Output the [x, y] coordinate of the center of the cell containing the given text.  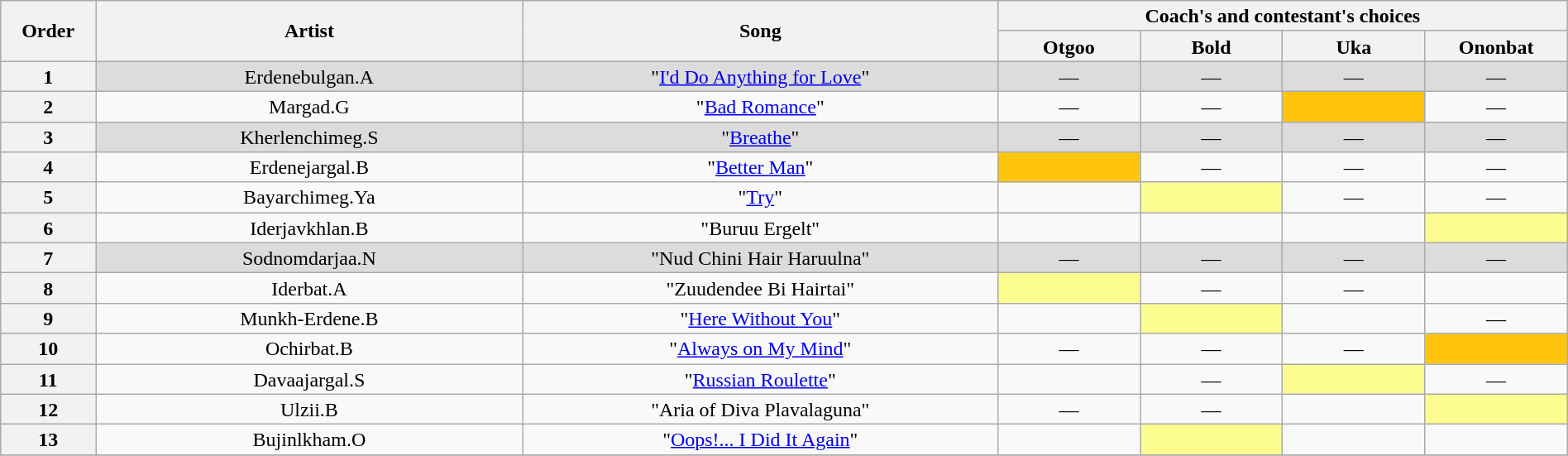
"Always on My Mind" [760, 349]
Coach's and contestant's choices [1282, 17]
11 [48, 379]
7 [48, 258]
Erdenejargal.B [309, 167]
"Try" [760, 197]
12 [48, 409]
Margad.G [309, 106]
6 [48, 228]
"Here Without You" [760, 318]
Artist [309, 31]
"Russian Roulette" [760, 379]
"Aria of Diva Plavalaguna" [760, 409]
Ulzii.B [309, 409]
4 [48, 167]
"Bad Romance" [760, 106]
Iderbat.A [309, 288]
Bujinlkham.O [309, 440]
Erdenebulgan.A [309, 76]
"Breathe" [760, 137]
"Better Man" [760, 167]
Uka [1354, 46]
2 [48, 106]
Munkh-Erdene.B [309, 318]
Kherlenchimeg.S [309, 137]
10 [48, 349]
5 [48, 197]
9 [48, 318]
3 [48, 137]
"Oops!... I Did It Again" [760, 440]
Otgoo [1068, 46]
Iderjavkhlan.B [309, 228]
13 [48, 440]
"Nud Chini Hair Haruulna" [760, 258]
Bold [1212, 46]
Ononbat [1496, 46]
1 [48, 76]
Order [48, 31]
"Buruu Ergelt" [760, 228]
8 [48, 288]
Davaajargal.S [309, 379]
"I'd Do Anything for Love" [760, 76]
Bayarchimeg.Ya [309, 197]
Song [760, 31]
Ochirbat.B [309, 349]
Sodnomdarjaa.N [309, 258]
"Zuudendee Bi Hairtai" [760, 288]
